Detect which cell encompasses the target text, then output its [X, Y] center coordinate. 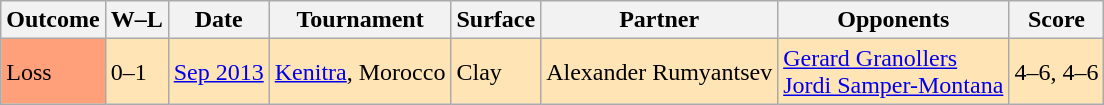
Alexander Rumyantsev [660, 72]
W–L [136, 20]
4–6, 4–6 [1056, 72]
0–1 [136, 72]
Partner [660, 20]
Opponents [894, 20]
Score [1056, 20]
Kenitra, Morocco [360, 72]
Loss [53, 72]
Gerard GranollersJordi Samper-Montana [894, 72]
Surface [496, 20]
Sep 2013 [218, 72]
Clay [496, 72]
Tournament [360, 20]
Date [218, 20]
Outcome [53, 20]
